From the cell containing the given text, extract its center point as (x, y) coordinate. 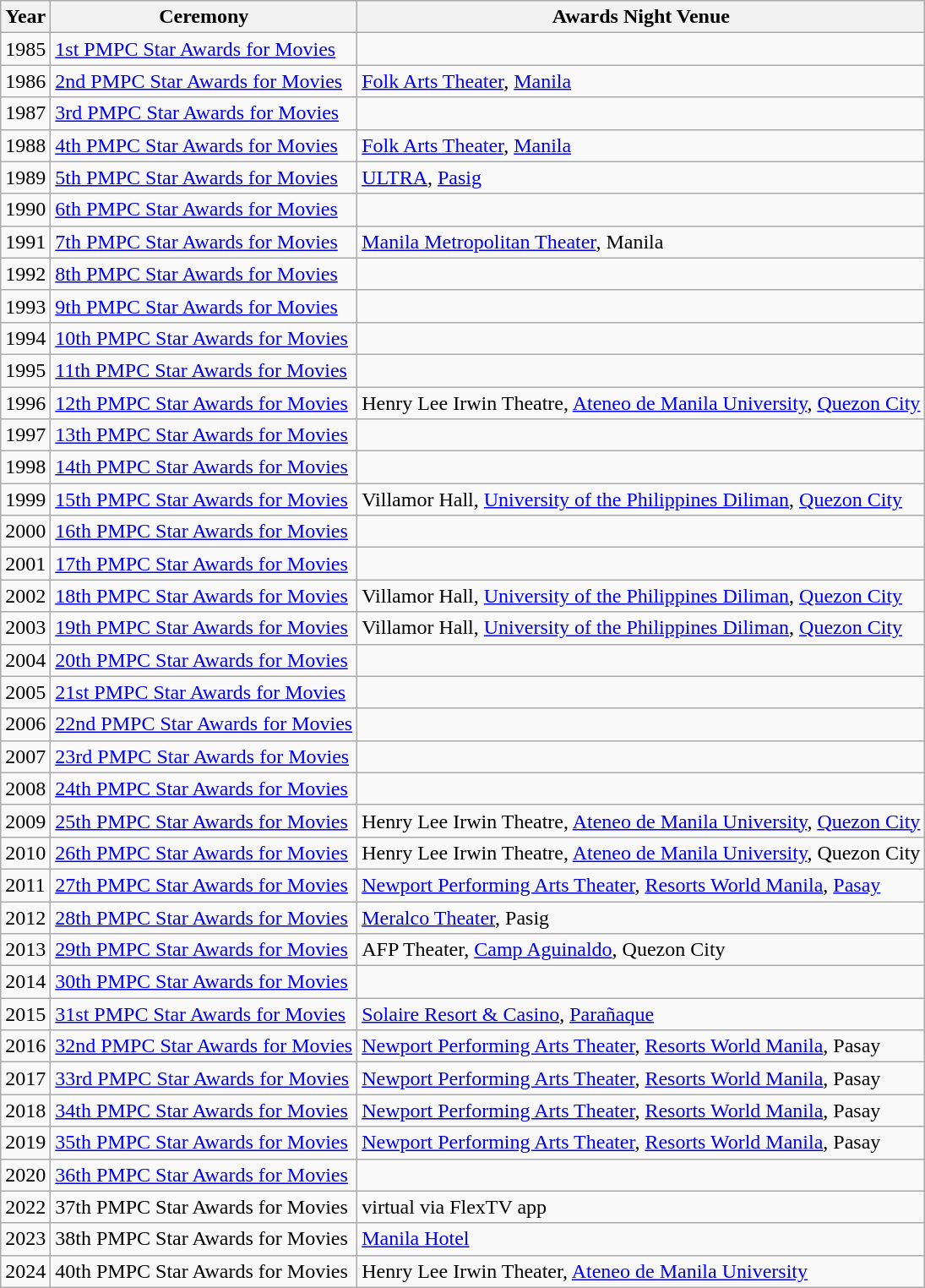
1991 (25, 242)
ULTRA, Pasig (641, 177)
30th PMPC Star Awards for Movies (204, 982)
5th PMPC Star Awards for Movies (204, 177)
37th PMPC Star Awards for Movies (204, 1207)
2009 (25, 821)
1999 (25, 499)
20th PMPC Star Awards for Movies (204, 660)
22nd PMPC Star Awards for Movies (204, 724)
2005 (25, 692)
40th PMPC Star Awards for Movies (204, 1271)
1998 (25, 467)
36th PMPC Star Awards for Movies (204, 1175)
1992 (25, 274)
35th PMPC Star Awards for Movies (204, 1143)
Henry Lee Irwin Theater, Ateneo de Manila University (641, 1271)
11th PMPC Star Awards for Movies (204, 370)
34th PMPC Star Awards for Movies (204, 1111)
2015 (25, 1014)
2007 (25, 756)
26th PMPC Star Awards for Movies (204, 853)
23rd PMPC Star Awards for Movies (204, 756)
2nd PMPC Star Awards for Movies (204, 81)
1988 (25, 145)
2002 (25, 596)
Awards Night Venue (641, 17)
29th PMPC Star Awards for Movies (204, 950)
Meralco Theater, Pasig (641, 917)
32nd PMPC Star Awards for Movies (204, 1046)
2000 (25, 532)
8th PMPC Star Awards for Movies (204, 274)
2001 (25, 564)
Manila Metropolitan Theater, Manila (641, 242)
Solaire Resort & Casino, Parañaque (641, 1014)
38th PMPC Star Awards for Movies (204, 1239)
33rd PMPC Star Awards for Movies (204, 1078)
Year (25, 17)
2008 (25, 789)
28th PMPC Star Awards for Movies (204, 917)
1997 (25, 435)
2014 (25, 982)
10th PMPC Star Awards for Movies (204, 338)
4th PMPC Star Awards for Movies (204, 145)
2013 (25, 950)
1993 (25, 306)
2016 (25, 1046)
1989 (25, 177)
25th PMPC Star Awards for Movies (204, 821)
2004 (25, 660)
1985 (25, 49)
3rd PMPC Star Awards for Movies (204, 113)
18th PMPC Star Awards for Movies (204, 596)
2010 (25, 853)
6th PMPC Star Awards for Movies (204, 210)
2024 (25, 1271)
19th PMPC Star Awards for Movies (204, 628)
15th PMPC Star Awards for Movies (204, 499)
2006 (25, 724)
1986 (25, 81)
16th PMPC Star Awards for Movies (204, 532)
AFP Theater, Camp Aguinaldo, Quezon City (641, 950)
9th PMPC Star Awards for Movies (204, 306)
13th PMPC Star Awards for Movies (204, 435)
1990 (25, 210)
21st PMPC Star Awards for Movies (204, 692)
14th PMPC Star Awards for Movies (204, 467)
1st PMPC Star Awards for Movies (204, 49)
2017 (25, 1078)
virtual via FlexTV app (641, 1207)
7th PMPC Star Awards for Movies (204, 242)
2022 (25, 1207)
2003 (25, 628)
2018 (25, 1111)
1995 (25, 370)
2020 (25, 1175)
1996 (25, 403)
17th PMPC Star Awards for Movies (204, 564)
2011 (25, 885)
Manila Hotel (641, 1239)
Ceremony (204, 17)
2019 (25, 1143)
12th PMPC Star Awards for Movies (204, 403)
2012 (25, 917)
27th PMPC Star Awards for Movies (204, 885)
1987 (25, 113)
1994 (25, 338)
31st PMPC Star Awards for Movies (204, 1014)
24th PMPC Star Awards for Movies (204, 789)
2023 (25, 1239)
